Return the (x, y) coordinate for the center point of the cell that contains the specified text.  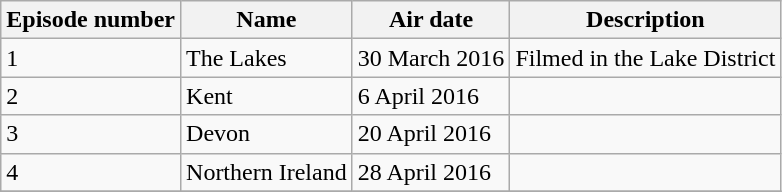
Devon (267, 134)
Episode number (91, 20)
28 April 2016 (431, 172)
30 March 2016 (431, 58)
3 (91, 134)
Kent (267, 96)
Air date (431, 20)
4 (91, 172)
6 April 2016 (431, 96)
20 April 2016 (431, 134)
Northern Ireland (267, 172)
Filmed in the Lake District (646, 58)
Name (267, 20)
1 (91, 58)
Description (646, 20)
The Lakes (267, 58)
2 (91, 96)
